Provide the [x, y] coordinate of the cell's center where the given text is located.  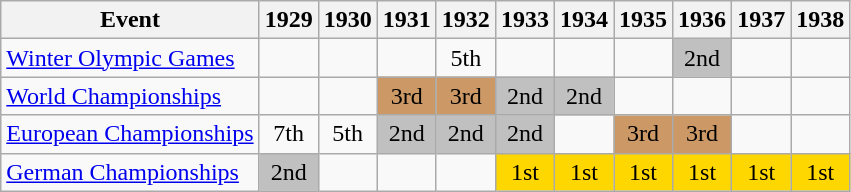
1929 [288, 20]
1938 [820, 20]
1937 [762, 20]
1933 [524, 20]
German Championships [130, 172]
Event [130, 20]
1930 [348, 20]
European Championships [130, 134]
Winter Olympic Games [130, 58]
1934 [584, 20]
1932 [466, 20]
World Championships [130, 96]
1931 [406, 20]
7th [288, 134]
1935 [644, 20]
1936 [702, 20]
